Determine the (x, y) coordinate at the center of the cell enclosing the given text.  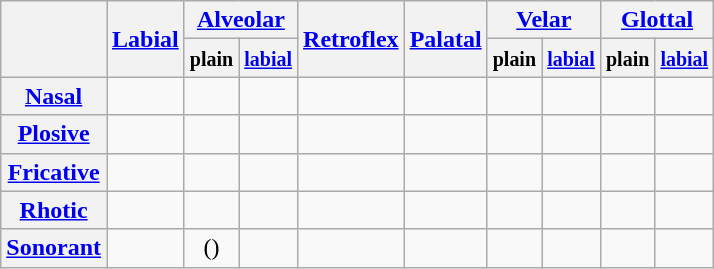
() (211, 248)
Plosive (54, 134)
Labial (145, 39)
Glottal (656, 20)
Sonorant (54, 248)
Velar (544, 20)
Rhotic (54, 210)
Retroflex (352, 39)
Nasal (54, 96)
Palatal (446, 39)
Fricative (54, 172)
Alveolar (240, 20)
